Locate the cell with the specified text and output its [x, y] center coordinate. 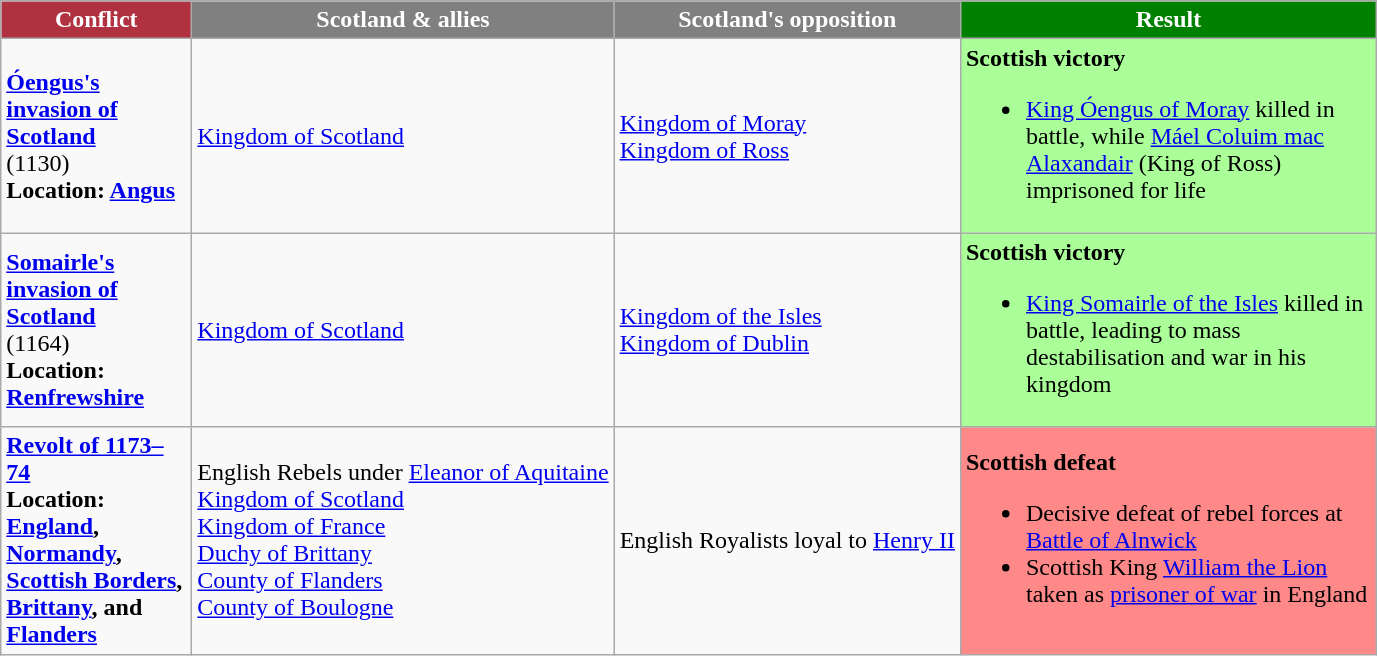
Óengus's invasion of Scotland(1130)Location: Angus [96, 136]
English Royalists loyal to Henry II [787, 540]
Scottish victoryKing Óengus of Moray killed in battle, while Máel Coluim mac Alaxandair (King of Ross) imprisoned for life [1168, 136]
English Rebels under Eleanor of Aquitaine Kingdom of Scotland Kingdom of France Duchy of Brittany County of Flanders County of Boulogne [403, 540]
Scottish defeatDecisive defeat of rebel forces at Battle of AlnwickScottish King William the Lion taken as prisoner of war in England [1168, 540]
Kingdom of the IslesKingdom of Dublin [787, 330]
Somairle's invasion of Scotland(1164)Location: Renfrewshire [96, 330]
Result [1168, 20]
Revolt of 1173–74Location: England, Normandy, Scottish Borders, Brittany, and Flanders [96, 540]
Kingdom of MorayKingdom of Ross [787, 136]
Scottish victoryKing Somairle of the Isles killed in battle, leading to mass destabilisation and war in his kingdom [1168, 330]
Scotland & allies [403, 20]
Conflict [96, 20]
Scotland's opposition [787, 20]
